Pinpoint the cell where the given text exists, returning its (x, y) midpoint coordinate. 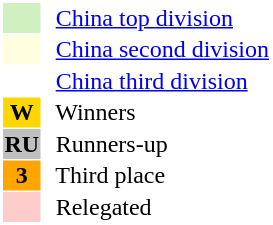
Runners-up (156, 144)
3 (22, 175)
W (22, 113)
China third division (156, 81)
Relegated (156, 207)
China top division (156, 18)
RU (22, 144)
Winners (156, 113)
China second division (156, 49)
Third place (156, 175)
